Pinpoint the cell where the given text exists, returning its [X, Y] midpoint coordinate. 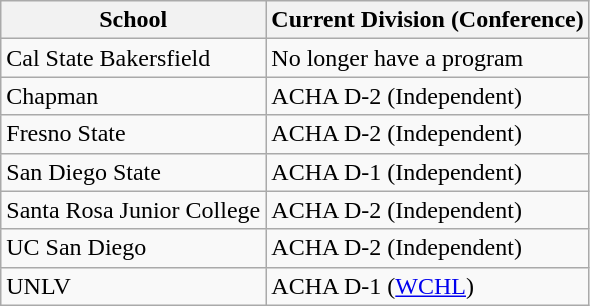
Santa Rosa Junior College [134, 210]
UC San Diego [134, 248]
Current Division (Conference) [428, 20]
San Diego State [134, 172]
Fresno State [134, 134]
ACHA D-1 (WCHL) [428, 286]
No longer have a program [428, 58]
ACHA D-1 (Independent) [428, 172]
Chapman [134, 96]
School [134, 20]
UNLV [134, 286]
Cal State Bakersfield [134, 58]
